Pinpoint the cell where the given text exists, returning its [X, Y] midpoint coordinate. 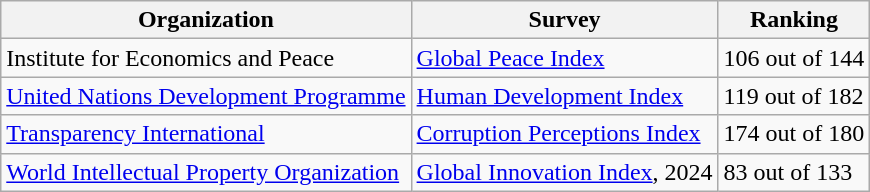
World Intellectual Property Organization [206, 172]
Global Innovation Index, 2024 [564, 172]
Organization [206, 20]
119 out of 182 [794, 96]
Ranking [794, 20]
Transparency International [206, 134]
Human Development Index [564, 96]
106 out of 144 [794, 58]
Corruption Perceptions Index [564, 134]
Institute for Economics and Peace [206, 58]
Survey [564, 20]
United Nations Development Programme [206, 96]
Global Peace Index [564, 58]
83 out of 133 [794, 172]
174 out of 180 [794, 134]
